Search for the cell housing the specified text and yield its [x, y] center coordinate. 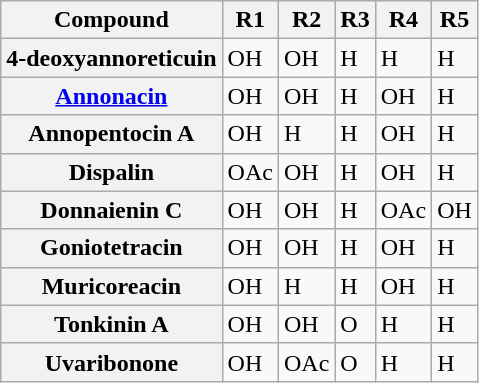
Tonkinin A [112, 324]
R1 [250, 20]
Annopentocin A [112, 134]
Donnaienin C [112, 210]
R3 [355, 20]
4-deoxyannoreticuin [112, 58]
Annonacin [112, 96]
Uvaribonone [112, 362]
Dispalin [112, 172]
R5 [455, 20]
R4 [403, 20]
Goniotetracin [112, 248]
Muricoreacin [112, 286]
Compound [112, 20]
R2 [306, 20]
